Provide the (x, y) coordinate of the cell's center where the given text is located.  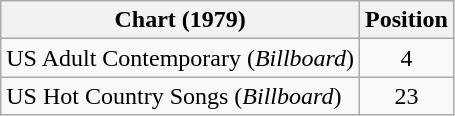
23 (407, 96)
Chart (1979) (180, 20)
US Adult Contemporary (Billboard) (180, 58)
US Hot Country Songs (Billboard) (180, 96)
4 (407, 58)
Position (407, 20)
